Pinpoint the cell where the given text exists, returning its [x, y] midpoint coordinate. 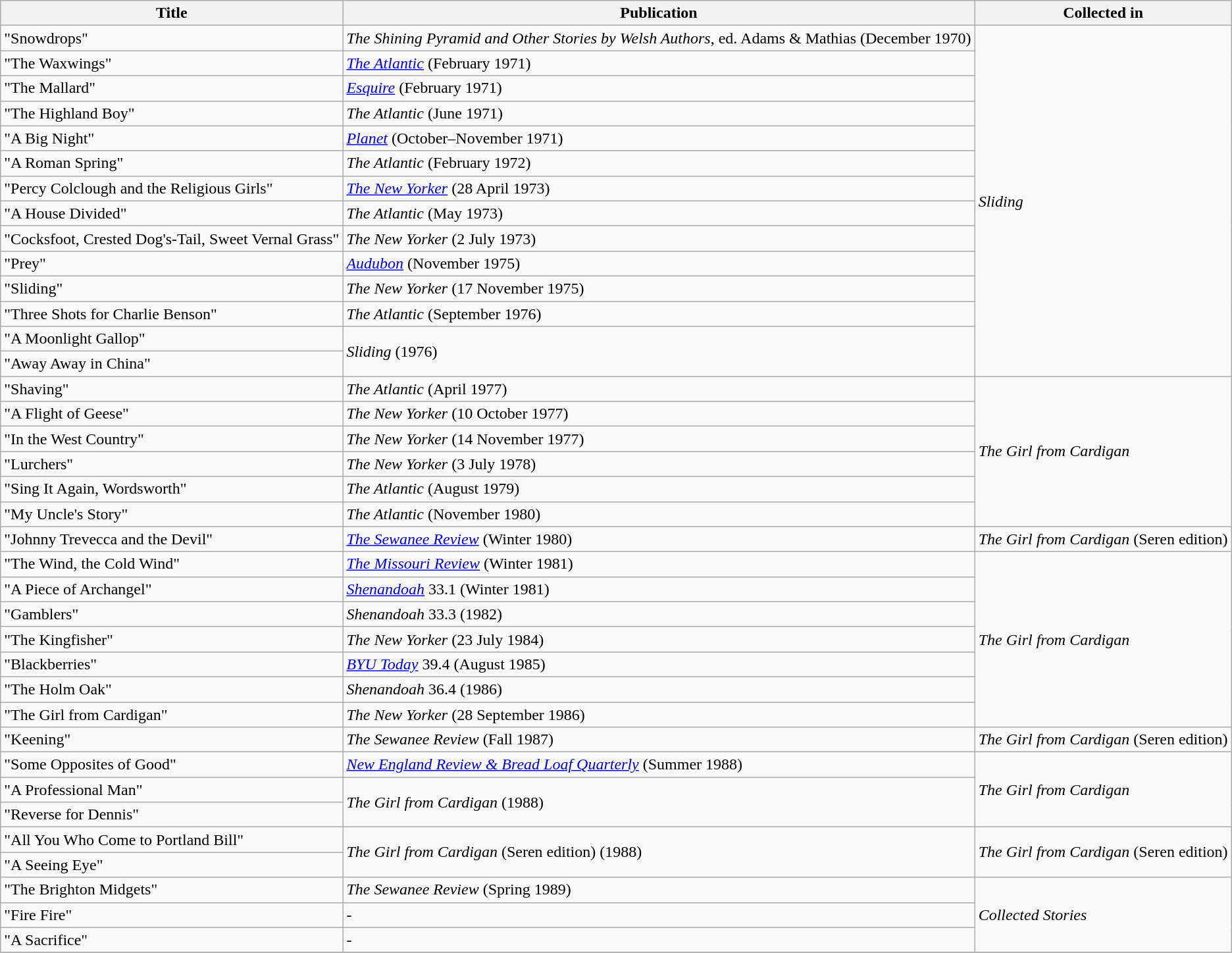
"All You Who Come to Portland Bill" [172, 840]
"Sliding" [172, 288]
"The Mallard" [172, 88]
The Missouri Review (Winter 1981) [659, 564]
The Sewanee Review (Spring 1989) [659, 890]
The New Yorker (10 October 1977) [659, 414]
The Atlantic (November 1980) [659, 514]
Sliding [1103, 201]
"Percy Colclough and the Religious Girls" [172, 188]
The Shining Pyramid and Other Stories by Welsh Authors, ed. Adams & Mathias (December 1970) [659, 38]
"Keening" [172, 740]
"Blackberries" [172, 664]
The Girl from Cardigan (Seren edition) (1988) [659, 852]
"Johnny Trevecca and the Devil" [172, 539]
New England Review & Bread Loaf Quarterly (Summer 1988) [659, 765]
"A Piece of Archangel" [172, 589]
Shenandoah 33.1 (Winter 1981) [659, 589]
The Girl from Cardigan (1988) [659, 802]
Title [172, 13]
BYU Today 39.4 (August 1985) [659, 664]
The New Yorker (2 July 1973) [659, 238]
Collected Stories [1103, 915]
"A Professional Man" [172, 790]
"The Brighton Midgets" [172, 890]
The New Yorker (17 November 1975) [659, 288]
The Atlantic (February 1972) [659, 163]
"The Highland Boy" [172, 113]
"The Holm Oak" [172, 689]
"A Sacrifice" [172, 940]
The Atlantic (April 1977) [659, 389]
"A Flight of Geese" [172, 414]
"The Girl from Cardigan" [172, 714]
The Atlantic (February 1971) [659, 63]
Audubon (November 1975) [659, 263]
"Cocksfoot, Crested Dog's-Tail, Sweet Vernal Grass" [172, 238]
Sliding (1976) [659, 351]
"Gamblers" [172, 614]
The New Yorker (23 July 1984) [659, 639]
"The Wind, the Cold Wind" [172, 564]
The New Yorker (28 April 1973) [659, 188]
"Away Away in China" [172, 364]
The Atlantic (August 1979) [659, 489]
The Sewanee Review (Winter 1980) [659, 539]
"My Uncle's Story" [172, 514]
"A Moonlight Gallop" [172, 339]
Shenandoah 33.3 (1982) [659, 614]
Planet (October–November 1971) [659, 138]
"A Seeing Eye" [172, 865]
The Atlantic (June 1971) [659, 113]
The Atlantic (September 1976) [659, 314]
"Shaving" [172, 389]
Shenandoah 36.4 (1986) [659, 689]
"Lurchers" [172, 464]
The Sewanee Review (Fall 1987) [659, 740]
The Atlantic (May 1973) [659, 213]
"Three Shots for Charlie Benson" [172, 314]
Esquire (February 1971) [659, 88]
"Sing It Again, Wordsworth" [172, 489]
"Prey" [172, 263]
Publication [659, 13]
The New Yorker (28 September 1986) [659, 714]
"Snowdrops" [172, 38]
The New Yorker (14 November 1977) [659, 439]
"In the West Country" [172, 439]
"A House Divided" [172, 213]
"Fire Fire" [172, 915]
"The Kingfisher" [172, 639]
"A Big Night" [172, 138]
"Reverse for Dennis" [172, 815]
The New Yorker (3 July 1978) [659, 464]
Collected in [1103, 13]
"The Waxwings" [172, 63]
"Some Opposites of Good" [172, 765]
"A Roman Spring" [172, 163]
